Determine the [X, Y] coordinate at the center of the cell enclosing the given text.  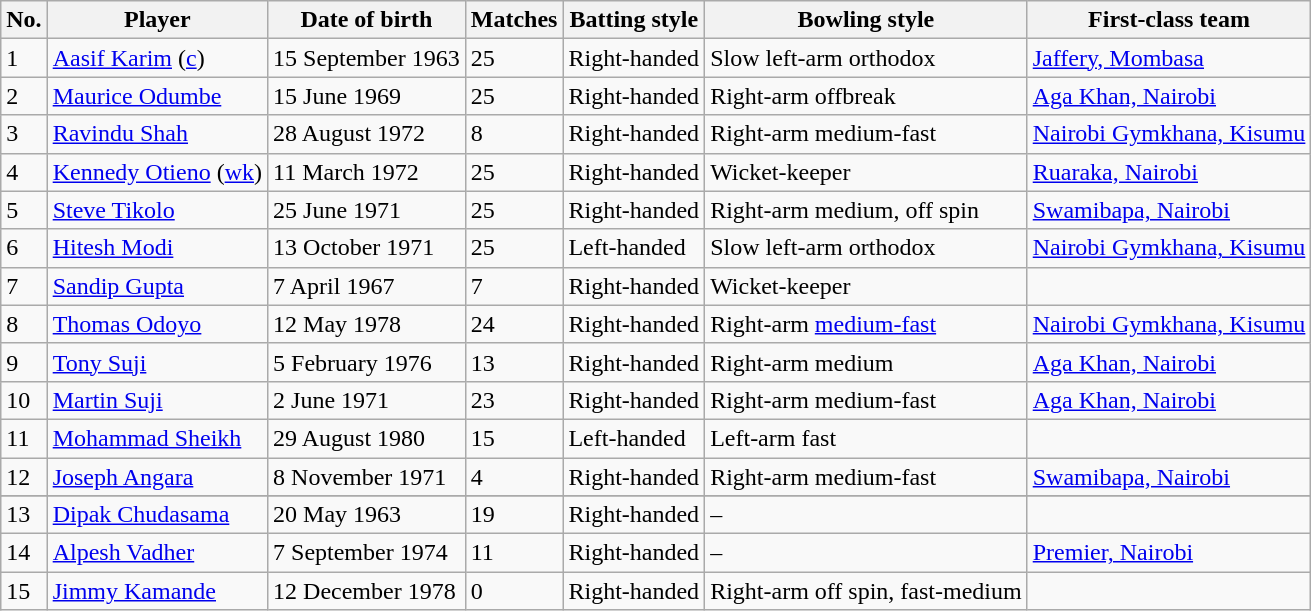
12 May 1978 [367, 324]
Thomas Odoyo [157, 324]
29 August 1980 [367, 438]
Date of birth [367, 20]
Bowling style [866, 20]
9 [24, 362]
Aasif Karim (c) [157, 58]
First-class team [1169, 20]
14 [24, 553]
1 [24, 58]
13 October 1971 [367, 248]
Mohammad Sheikh [157, 438]
Alpesh Vadher [157, 553]
5 February 1976 [367, 362]
10 [24, 400]
Premier, Nairobi [1169, 553]
6 [24, 248]
19 [514, 515]
3 [24, 134]
23 [514, 400]
15 September 1963 [367, 58]
Tony Suji [157, 362]
Martin Suji [157, 400]
Right-arm off spin, fast-medium [866, 591]
Right-arm medium [866, 362]
25 June 1971 [367, 210]
Batting style [634, 20]
Right-arm medium, off spin [866, 210]
Jimmy Kamande [157, 591]
2 [24, 96]
2 June 1971 [367, 400]
Player [157, 20]
5 [24, 210]
Ravindu Shah [157, 134]
15 June 1969 [367, 96]
Matches [514, 20]
8 November 1971 [367, 477]
Ruaraka, Nairobi [1169, 172]
20 May 1963 [367, 515]
11 March 1972 [367, 172]
24 [514, 324]
Maurice Odumbe [157, 96]
Hitesh Modi [157, 248]
Right-arm offbreak [866, 96]
Left-arm fast [866, 438]
7 September 1974 [367, 553]
Steve Tikolo [157, 210]
Kennedy Otieno (wk) [157, 172]
0 [514, 591]
12 [24, 477]
No. [24, 20]
Joseph Angara [157, 477]
28 August 1972 [367, 134]
Sandip Gupta [157, 286]
Dipak Chudasama [157, 515]
12 December 1978 [367, 591]
Jaffery, Mombasa [1169, 58]
7 April 1967 [367, 286]
